From the cell containing the given text, extract its center point as [X, Y] coordinate. 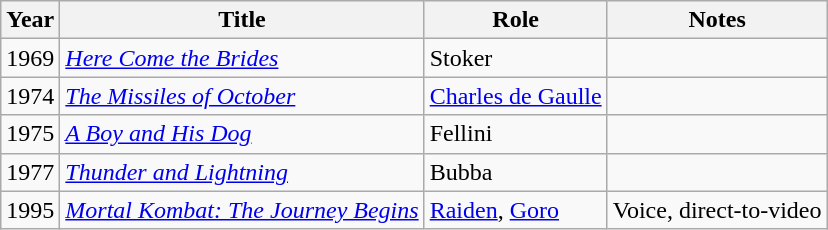
Notes [717, 20]
Title [242, 20]
Charles de Gaulle [516, 96]
Here Come the Brides [242, 58]
Bubba [516, 172]
Thunder and Lightning [242, 172]
Year [30, 20]
Stoker [516, 58]
Raiden, Goro [516, 210]
Mortal Kombat: The Journey Begins [242, 210]
1974 [30, 96]
Role [516, 20]
1969 [30, 58]
The Missiles of October [242, 96]
1977 [30, 172]
A Boy and His Dog [242, 134]
1995 [30, 210]
1975 [30, 134]
Voice, direct-to-video [717, 210]
Fellini [516, 134]
